From the cell containing the given text, extract its center point as (X, Y) coordinate. 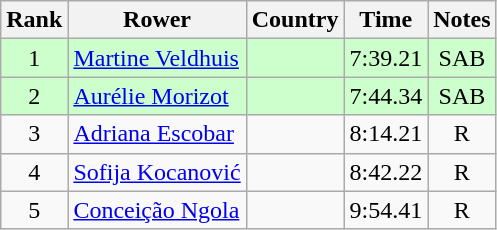
7:44.34 (386, 96)
1 (34, 58)
Adriana Escobar (157, 134)
Time (386, 20)
8:42.22 (386, 172)
Notes (462, 20)
9:54.41 (386, 210)
Conceição Ngola (157, 210)
2 (34, 96)
4 (34, 172)
Sofija Kocanović (157, 172)
Rower (157, 20)
7:39.21 (386, 58)
8:14.21 (386, 134)
Rank (34, 20)
Aurélie Morizot (157, 96)
5 (34, 210)
Country (295, 20)
3 (34, 134)
Martine Veldhuis (157, 58)
